Detect which cell encompasses the target text, then output its (x, y) center coordinate. 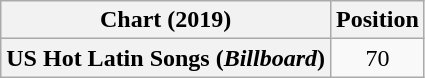
70 (378, 58)
Chart (2019) (166, 20)
Position (378, 20)
US Hot Latin Songs (Billboard) (166, 58)
